Locate the cell with the specified text and output its [x, y] center coordinate. 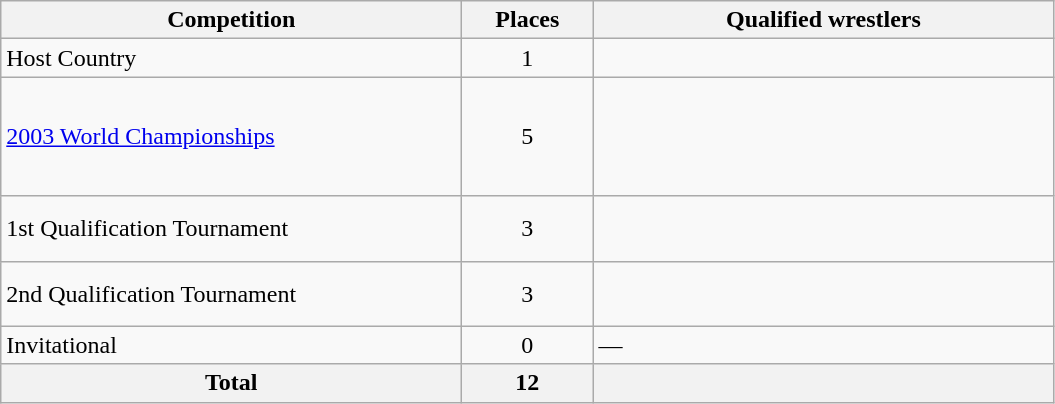
5 [528, 136]
Places [528, 20]
1 [528, 58]
Invitational [232, 345]
Total [232, 383]
— [824, 345]
2003 World Championships [232, 136]
12 [528, 383]
Qualified wrestlers [824, 20]
1st Qualification Tournament [232, 228]
2nd Qualification Tournament [232, 294]
Competition [232, 20]
0 [528, 345]
Host Country [232, 58]
